Search for the cell housing the specified text and yield its (X, Y) center coordinate. 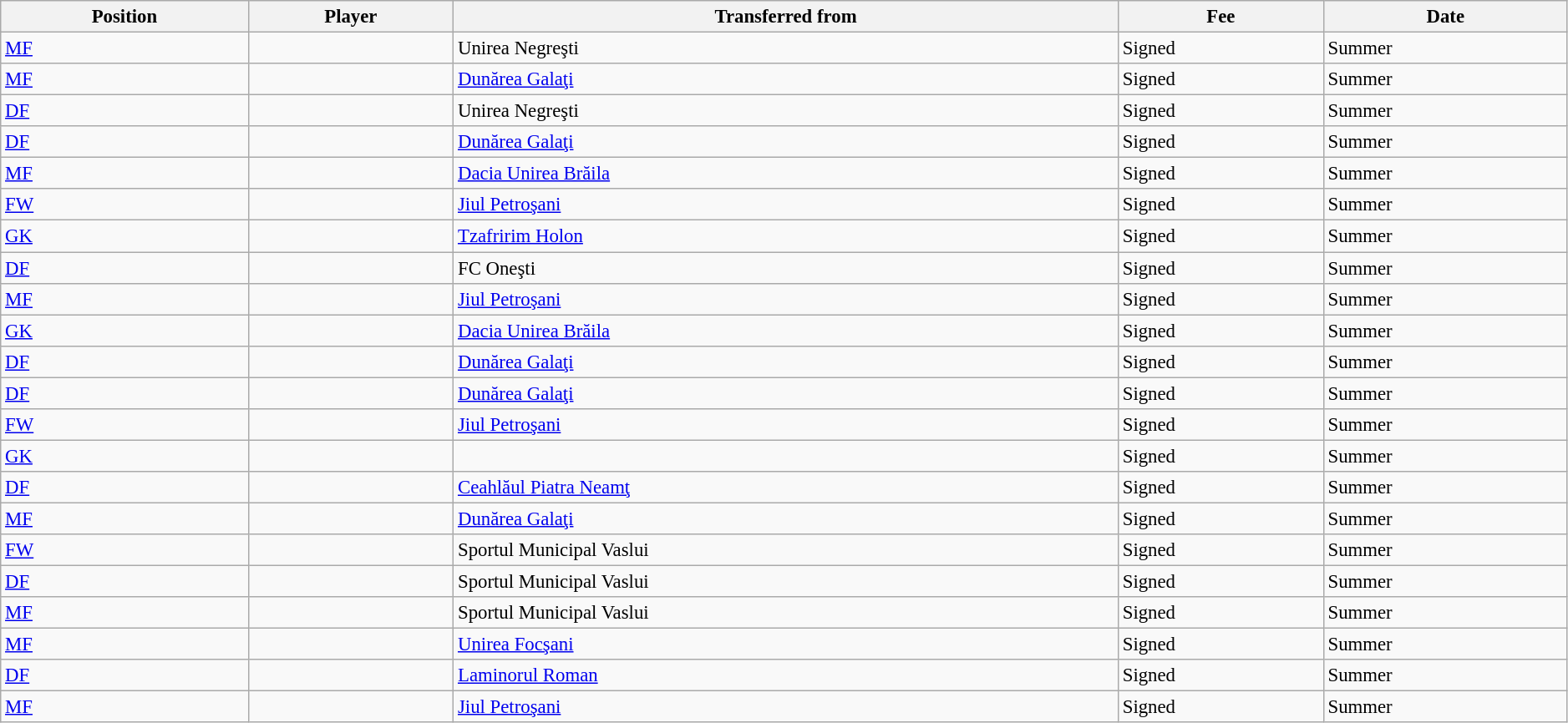
Ceahlăul Piatra Neamţ (786, 488)
Transferred from (786, 17)
Unirea Focşani (786, 645)
Tzafririm Holon (786, 236)
Fee (1220, 17)
Date (1445, 17)
Player (351, 17)
Position (124, 17)
FC Oneşti (786, 268)
Laminorul Roman (786, 675)
